Locate the cell with the specified text and output its [X, Y] center coordinate. 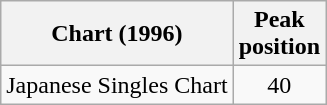
Japanese Singles Chart [117, 85]
40 [279, 85]
Peakposition [279, 34]
Chart (1996) [117, 34]
